Identify which cell holds the provided text, then report its (x, y) central coordinate. 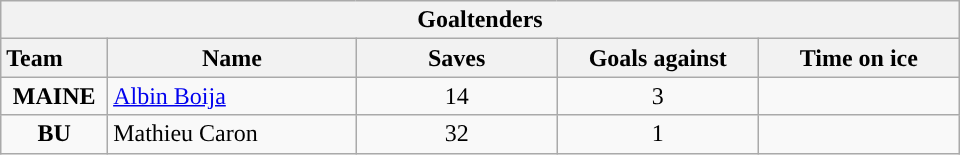
MAINE (54, 96)
Albin Boija (232, 96)
14 (456, 96)
Goals against (658, 58)
Name (232, 58)
3 (658, 96)
Mathieu Caron (232, 134)
Goaltenders (480, 20)
1 (658, 134)
Time on ice (858, 58)
32 (456, 134)
Saves (456, 58)
Team (54, 58)
BU (54, 134)
